Capture the cell that displays the provided text and extract its [x, y] central coordinate. 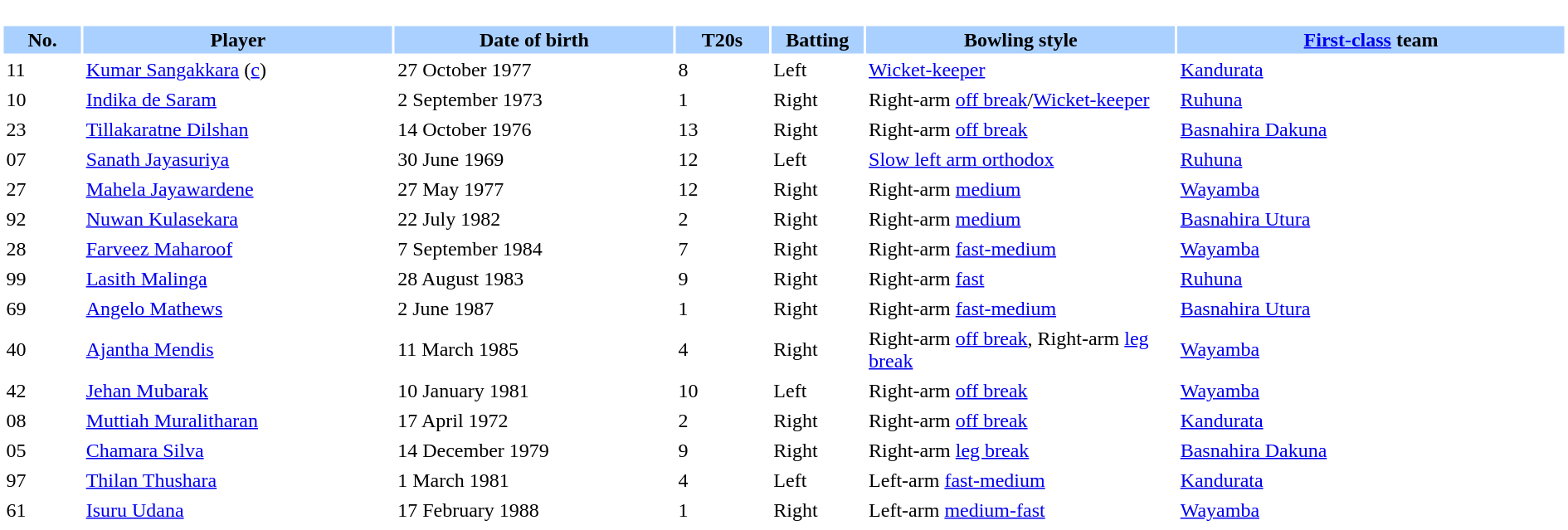
27 October 1977 [534, 70]
No. [41, 40]
30 June 1969 [534, 159]
Left-arm fast-medium [1020, 479]
T20s [723, 40]
69 [41, 309]
Slow left arm orthodox [1020, 159]
Nuwan Kulasekara [239, 219]
17 February 1988 [534, 509]
92 [41, 219]
Jehan Mubarak [239, 390]
Batting [817, 40]
07 [41, 159]
Lasith Malinga [239, 279]
17 April 1972 [534, 420]
Sanath Jayasuriya [239, 159]
11 [41, 70]
7 [723, 249]
27 [41, 189]
Indika de Saram [239, 100]
40 [41, 350]
Muttiah Muralitharan [239, 420]
Left-arm medium-fast [1020, 509]
Right-arm fast [1020, 279]
8 [723, 70]
2 June 1987 [534, 309]
Chamara Silva [239, 450]
First-class team [1371, 40]
23 [41, 129]
10 January 1981 [534, 390]
Wicket-keeper [1020, 70]
14 December 1979 [534, 450]
Ajantha Mendis [239, 350]
Right-arm leg break [1020, 450]
7 September 1984 [534, 249]
22 July 1982 [534, 219]
97 [41, 479]
Thilan Thushara [239, 479]
Mahela Jayawardene [239, 189]
11 March 1985 [534, 350]
05 [41, 450]
Right-arm off break, Right-arm leg break [1020, 350]
42 [41, 390]
2 September 1973 [534, 100]
99 [41, 279]
Angelo Mathews [239, 309]
Farveez Maharoof [239, 249]
61 [41, 509]
Tillakaratne Dilshan [239, 129]
Bowling style [1020, 40]
28 August 1983 [534, 279]
Date of birth [534, 40]
13 [723, 129]
Isuru Udana [239, 509]
27 May 1977 [534, 189]
Kumar Sangakkara (c) [239, 70]
Player [239, 40]
1 March 1981 [534, 479]
08 [41, 420]
14 October 1976 [534, 129]
Right-arm off break/Wicket-keeper [1020, 100]
28 [41, 249]
